Extract the (x, y) coordinate from the center of the cell holding the provided text.  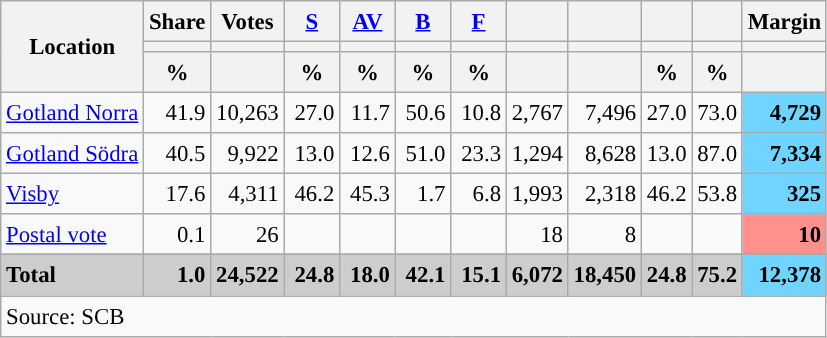
51.0 (423, 154)
10 (784, 234)
2,767 (537, 114)
53.8 (717, 194)
Share (178, 22)
18 (537, 234)
AV (368, 22)
4,729 (784, 114)
Postal vote (72, 234)
45.3 (368, 194)
1.7 (423, 194)
7,496 (604, 114)
1,294 (537, 154)
1,993 (537, 194)
Margin (784, 22)
Visby (72, 194)
Source: SCB (414, 316)
6.8 (479, 194)
7,334 (784, 154)
10,263 (248, 114)
9,922 (248, 154)
0.1 (178, 234)
23.3 (479, 154)
8,628 (604, 154)
2,318 (604, 194)
87.0 (717, 154)
18.0 (368, 276)
8 (604, 234)
75.2 (717, 276)
40.5 (178, 154)
24,522 (248, 276)
26 (248, 234)
Gotland Södra (72, 154)
S (312, 22)
73.0 (717, 114)
50.6 (423, 114)
325 (784, 194)
1.0 (178, 276)
B (423, 22)
12.6 (368, 154)
42.1 (423, 276)
11.7 (368, 114)
Gotland Norra (72, 114)
10.8 (479, 114)
Location (72, 47)
17.6 (178, 194)
12,378 (784, 276)
F (479, 22)
6,072 (537, 276)
Total (72, 276)
15.1 (479, 276)
Votes (248, 22)
18,450 (604, 276)
4,311 (248, 194)
41.9 (178, 114)
